Identify which cell holds the provided text, then report its (X, Y) central coordinate. 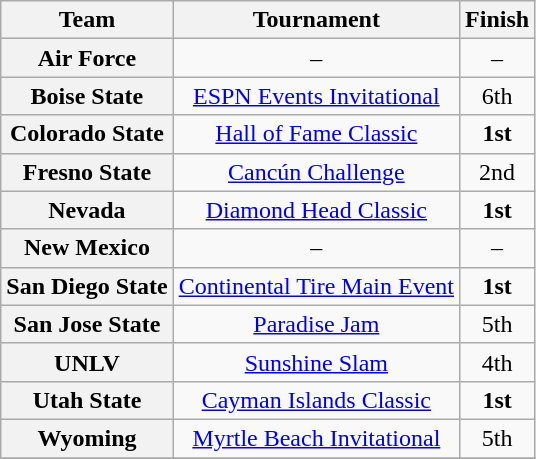
Tournament (316, 20)
6th (498, 96)
UNLV (87, 362)
Finish (498, 20)
Hall of Fame Classic (316, 134)
Sunshine Slam (316, 362)
4th (498, 362)
Cancún Challenge (316, 172)
Myrtle Beach Invitational (316, 438)
Team (87, 20)
Fresno State (87, 172)
2nd (498, 172)
San Diego State (87, 286)
ESPN Events Invitational (316, 96)
Colorado State (87, 134)
Continental Tire Main Event (316, 286)
San Jose State (87, 324)
Diamond Head Classic (316, 210)
Cayman Islands Classic (316, 400)
Air Force (87, 58)
Boise State (87, 96)
Wyoming (87, 438)
Utah State (87, 400)
Nevada (87, 210)
Paradise Jam (316, 324)
New Mexico (87, 248)
